Detect which cell encompasses the target text, then output its (X, Y) center coordinate. 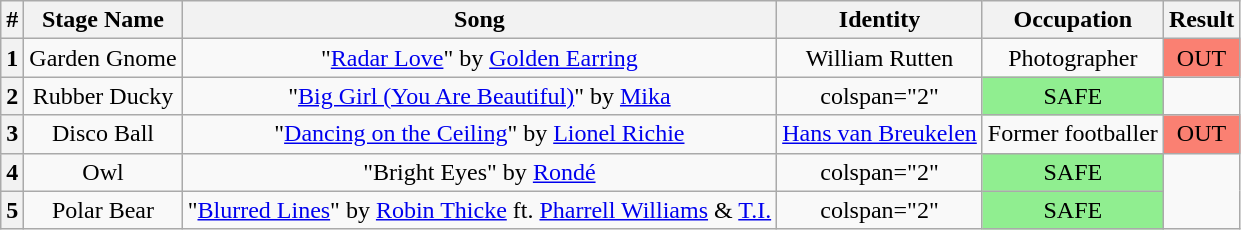
"Dancing on the Ceiling" by Lionel Richie (480, 134)
4 (12, 172)
Garden Gnome (103, 58)
William Rutten (880, 58)
Disco Ball (103, 134)
Owl (103, 172)
"Radar Love" by Golden Earring (480, 58)
Hans van Breukelen (880, 134)
Identity (880, 20)
2 (12, 96)
"Blurred Lines" by Robin Thicke ft. Pharrell Williams & T.I. (480, 210)
Result (1201, 20)
5 (12, 210)
Occupation (1072, 20)
3 (12, 134)
"Big Girl (You Are Beautiful)" by Mika (480, 96)
1 (12, 58)
Photographer (1072, 58)
Rubber Ducky (103, 96)
"Bright Eyes" by Rondé (480, 172)
Polar Bear (103, 210)
Former footballer (1072, 134)
# (12, 20)
Stage Name (103, 20)
Song (480, 20)
